Determine the [X, Y] coordinate at the center of the cell enclosing the given text.  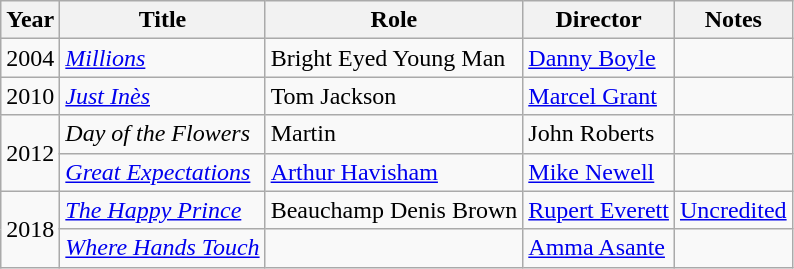
Martin [394, 134]
Director [599, 20]
2012 [30, 153]
Great Expectations [162, 172]
Millions [162, 58]
The Happy Prince [162, 210]
Year [30, 20]
2004 [30, 58]
Tom Jackson [394, 96]
Amma Asante [599, 248]
Rupert Everett [599, 210]
Marcel Grant [599, 96]
Uncredited [733, 210]
Day of the Flowers [162, 134]
Bright Eyed Young Man [394, 58]
Title [162, 20]
Just Inès [162, 96]
Beauchamp Denis Brown [394, 210]
Where Hands Touch [162, 248]
John Roberts [599, 134]
Danny Boyle [599, 58]
Arthur Havisham [394, 172]
Notes [733, 20]
2018 [30, 229]
Mike Newell [599, 172]
Role [394, 20]
2010 [30, 96]
